Scan for the cell matching the given text and deliver its [X, Y] coordinate at center. 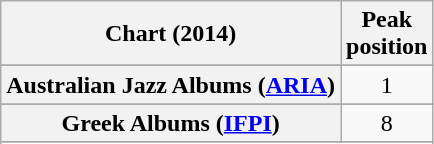
1 [386, 85]
8 [386, 123]
Australian Jazz Albums (ARIA) [171, 85]
Greek Albums (IFPI) [171, 123]
Chart (2014) [171, 34]
Peakposition [386, 34]
